Return (x, y) of the center of cell containing provided text 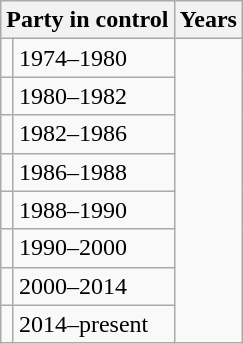
1990–2000 (94, 248)
2014–present (94, 324)
1980–1982 (94, 96)
Party in control (88, 20)
1982–1986 (94, 134)
1988–1990 (94, 210)
2000–2014 (94, 286)
1986–1988 (94, 172)
Years (208, 20)
1974–1980 (94, 58)
